Return the (X, Y) coordinate for the center point of the cell that contains the specified text.  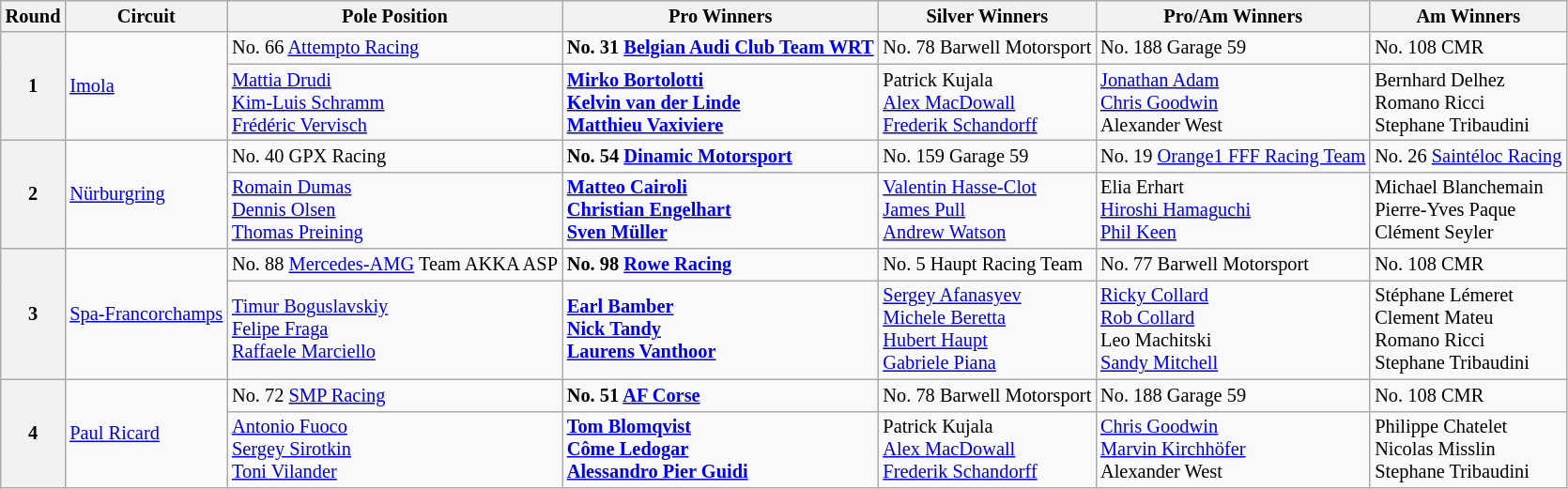
Spa-Francorchamps (146, 313)
Philippe Chatelet Nicolas Misslin Stephane Tribaudini (1468, 450)
Sergey Afanasyev Michele Beretta Hubert Haupt Gabriele Piana (987, 329)
Am Winners (1468, 16)
Matteo Cairoli Christian Engelhart Sven Müller (721, 210)
No. 88 Mercedes-AMG Team AKKA ASP (394, 265)
Chris Goodwin Marvin Kirchhöfer Alexander West (1233, 450)
Tom Blomqvist Côme Ledogar Alessandro Pier Guidi (721, 450)
No. 40 GPX Racing (394, 156)
Romain Dumas Dennis Olsen Thomas Preining (394, 210)
No. 51 AF Corse (721, 395)
Imola (146, 86)
Paul Ricard (146, 434)
Pro Winners (721, 16)
Pole Position (394, 16)
3 (34, 313)
No. 31 Belgian Audi Club Team WRT (721, 48)
No. 98 Rowe Racing (721, 265)
No. 66 Attempto Racing (394, 48)
No. 26 Saintéloc Racing (1468, 156)
Stéphane Lémeret Clement Mateu Romano Ricci Stephane Tribaudini (1468, 329)
Elia Erhart Hiroshi Hamaguchi Phil Keen (1233, 210)
Circuit (146, 16)
No. 159 Garage 59 (987, 156)
Nürburgring (146, 193)
Pro/Am Winners (1233, 16)
No. 54 Dinamic Motorsport (721, 156)
Earl Bamber Nick Tandy Laurens Vanthoor (721, 329)
Bernhard Delhez Romano Ricci Stephane Tribaudini (1468, 102)
Michael Blanchemain Pierre-Yves Paque Clément Seyler (1468, 210)
Valentin Hasse-Clot James Pull Andrew Watson (987, 210)
2 (34, 193)
Jonathan Adam Chris Goodwin Alexander West (1233, 102)
4 (34, 434)
No. 77 Barwell Motorsport (1233, 265)
No. 72 SMP Racing (394, 395)
Timur Boguslavskiy Felipe Fraga Raffaele Marciello (394, 329)
Mattia Drudi Kim-Luis Schramm Frédéric Vervisch (394, 102)
No. 5 Haupt Racing Team (987, 265)
Round (34, 16)
1 (34, 86)
Ricky Collard Rob Collard Leo Machitski Sandy Mitchell (1233, 329)
No. 19 Orange1 FFF Racing Team (1233, 156)
Antonio Fuoco Sergey Sirotkin Toni Vilander (394, 450)
Silver Winners (987, 16)
Mirko Bortolotti Kelvin van der Linde Matthieu Vaxiviere (721, 102)
